Return (x, y) of the center of cell containing provided text 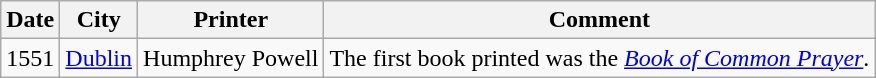
City (99, 20)
Date (30, 20)
Humphrey Powell (231, 58)
Comment (600, 20)
1551 (30, 58)
Dublin (99, 58)
Printer (231, 20)
The first book printed was the Book of Common Prayer. (600, 58)
